From the cell containing the given text, extract its center point as (x, y) coordinate. 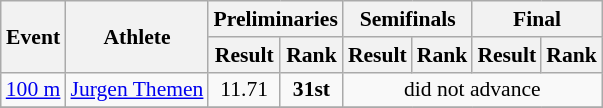
Preliminaries (275, 19)
11.71 (244, 90)
Semifinals (408, 19)
100 m (34, 90)
31st (312, 90)
Jurgen Themen (136, 90)
Final (536, 19)
did not advance (472, 90)
Athlete (136, 36)
Event (34, 36)
